Return (X, Y) of the center of cell containing provided text 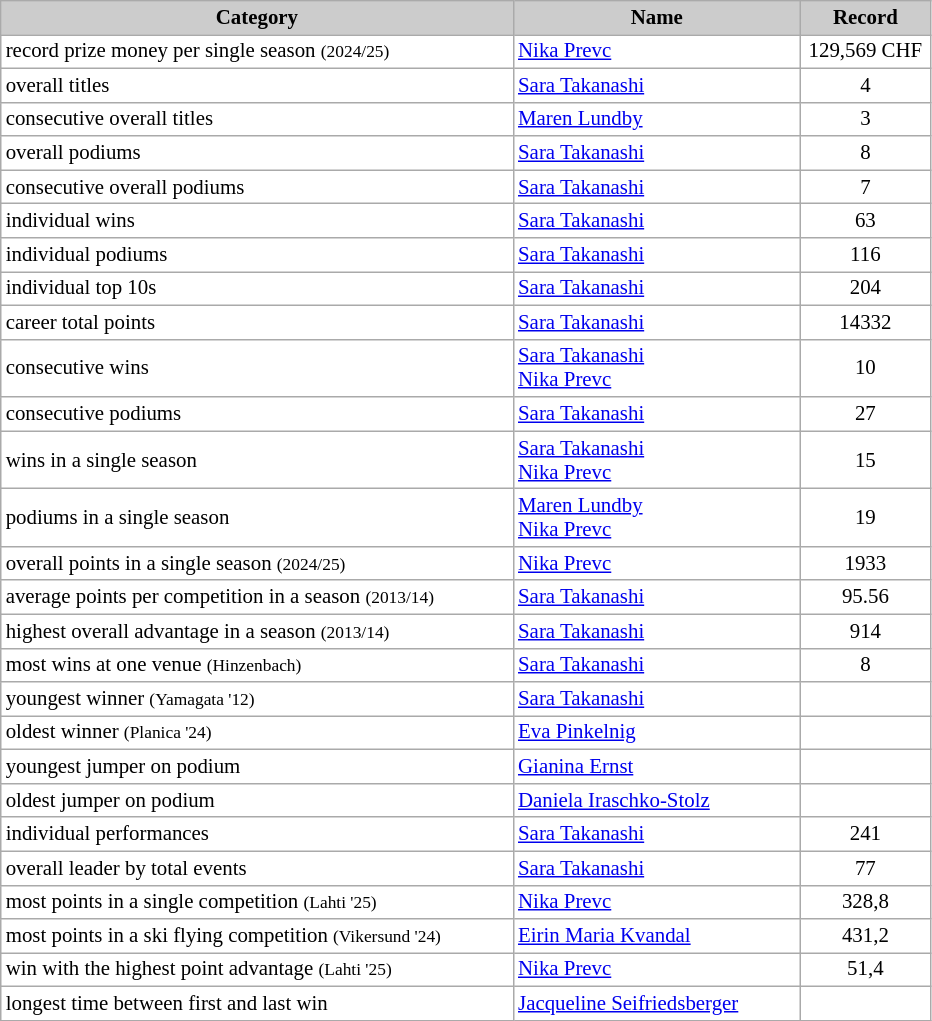
328,8 (865, 902)
10 (865, 368)
Eirin Maria Kvandal (656, 936)
win with the highest point advantage (Lahti '25) (257, 970)
1933 (865, 563)
overall podiums (257, 153)
oldest jumper on podium (257, 800)
record prize money per single season (2024/25) (257, 51)
Category (257, 18)
consecutive podiums (257, 414)
129,569 CHF (865, 51)
most points in a single competition (Lahti '25) (257, 902)
Daniela Iraschko-Stolz (656, 800)
431,2 (865, 936)
3 (865, 119)
wins in a single season (257, 460)
overall titles (257, 85)
77 (865, 868)
241 (865, 834)
19 (865, 518)
7 (865, 187)
Record (865, 18)
podiums in a single season (257, 518)
15 (865, 460)
116 (865, 255)
oldest winner (Planica '24) (257, 733)
63 (865, 221)
individual podiums (257, 255)
most points in a ski flying competition (Vikersund '24) (257, 936)
Name (656, 18)
individual wins (257, 221)
most wins at one venue (Hinzenbach) (257, 665)
Gianina Ernst (656, 767)
overall leader by total events (257, 868)
average points per competition in a season (2013/14) (257, 597)
overall points in a single season (2024/25) (257, 563)
27 (865, 414)
highest overall advantage in a season (2013/14) (257, 631)
Maren Lundby (656, 119)
career total points (257, 322)
914 (865, 631)
individual performances (257, 834)
Maren Lundby Nika Prevc (656, 518)
individual top 10s (257, 288)
youngest winner (Yamagata '12) (257, 699)
longest time between first and last win (257, 1003)
consecutive overall podiums (257, 187)
youngest jumper on podium (257, 767)
Jacqueline Seifriedsberger (656, 1003)
consecutive overall titles (257, 119)
51,4 (865, 970)
Eva Pinkelnig (656, 733)
consecutive wins (257, 368)
204 (865, 288)
95.56 (865, 597)
14332 (865, 322)
4 (865, 85)
